Return the [x, y] coordinate for the center point of the cell that contains the specified text.  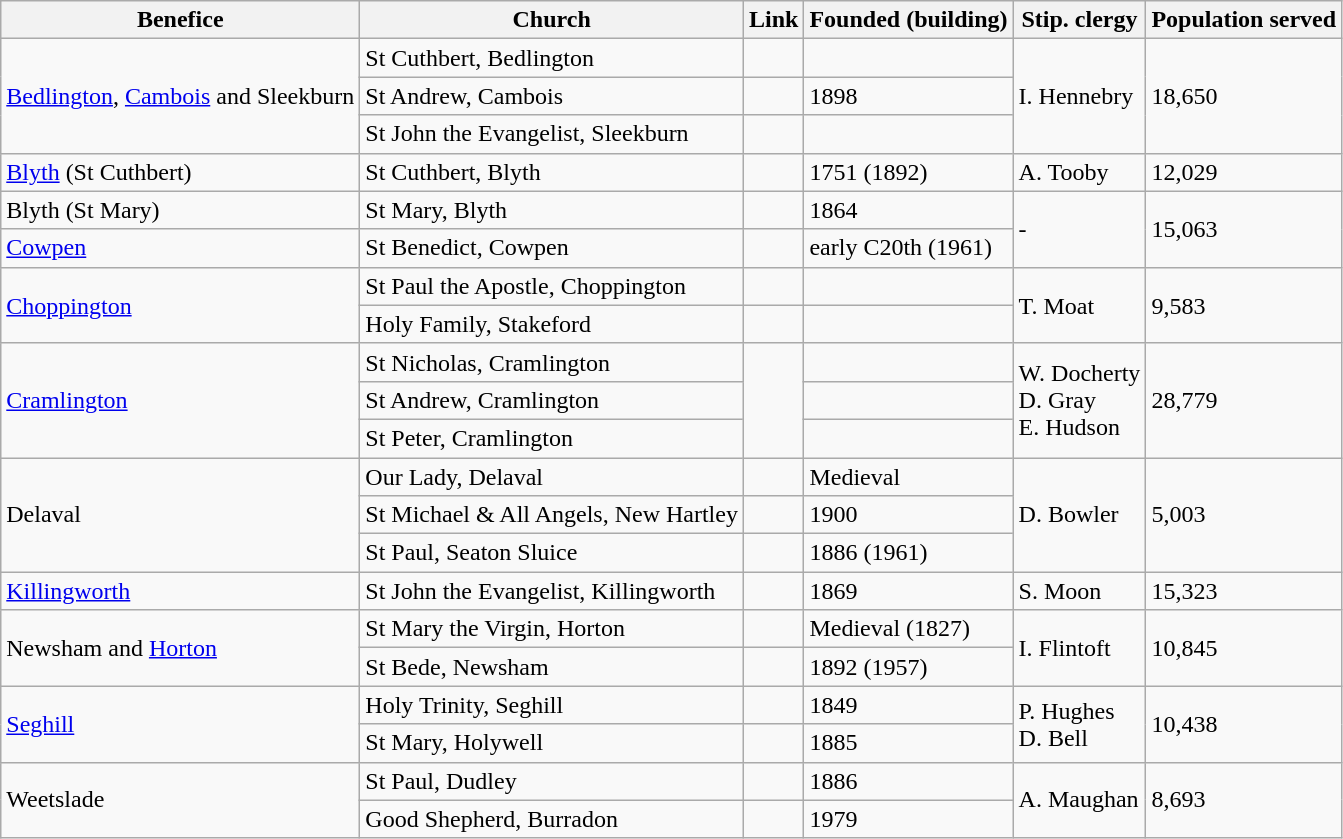
28,779 [1244, 400]
12,029 [1244, 172]
P. HughesD. Bell [1080, 724]
A. Tooby [1080, 172]
T. Moat [1080, 305]
10,845 [1244, 648]
I. Flintoft [1080, 648]
Good Shepherd, Burradon [552, 819]
St Mary, Blyth [552, 210]
S. Moon [1080, 591]
D. Bowler [1080, 515]
9,583 [1244, 305]
St Mary, Holywell [552, 743]
I. Hennebry [1080, 96]
10,438 [1244, 724]
Killingworth [180, 591]
18,650 [1244, 96]
Church [552, 20]
Blyth (St Cuthbert) [180, 172]
St Nicholas, Cramlington [552, 362]
St John the Evangelist, Killingworth [552, 591]
1898 [908, 96]
Founded (building) [908, 20]
Cowpen [180, 248]
8,693 [1244, 800]
St Andrew, Cramlington [552, 400]
1885 [908, 743]
Link [773, 20]
Stip. clergy [1080, 20]
St Paul, Seaton Sluice [552, 553]
Newsham and Horton [180, 648]
St Benedict, Cowpen [552, 248]
- [1080, 229]
St Cuthbert, Bedlington [552, 58]
1886 [908, 781]
St Andrew, Cambois [552, 96]
15,323 [1244, 591]
1869 [908, 591]
Cramlington [180, 400]
Holy Family, Stakeford [552, 324]
St Paul the Apostle, Choppington [552, 286]
1886 (1961) [908, 553]
Delaval [180, 515]
1849 [908, 705]
Blyth (St Mary) [180, 210]
Weetslade [180, 800]
St John the Evangelist, Sleekburn [552, 134]
15,063 [1244, 229]
Holy Trinity, Seghill [552, 705]
1751 (1892) [908, 172]
St Peter, Cramlington [552, 438]
Benefice [180, 20]
early C20th (1961) [908, 248]
St Paul, Dudley [552, 781]
St Michael & All Angels, New Hartley [552, 515]
A. Maughan [1080, 800]
St Cuthbert, Blyth [552, 172]
1892 (1957) [908, 667]
W. DochertyD. GrayE. Hudson [1080, 400]
1900 [908, 515]
Bedlington, Cambois and Sleekburn [180, 96]
Population served [1244, 20]
Our Lady, Delaval [552, 477]
Seghill [180, 724]
1864 [908, 210]
Choppington [180, 305]
St Mary the Virgin, Horton [552, 629]
1979 [908, 819]
5,003 [1244, 515]
St Bede, Newsham [552, 667]
Medieval [908, 477]
Medieval (1827) [908, 629]
